Capture the cell that displays the provided text and extract its [X, Y] central coordinate. 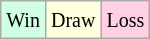
Draw [72, 20]
Loss [126, 20]
Win [24, 20]
